Detect which cell encompasses the target text, then output its [X, Y] center coordinate. 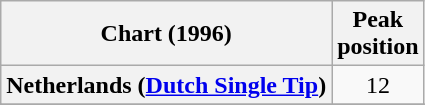
Peakposition [378, 34]
Chart (1996) [166, 34]
12 [378, 85]
Netherlands (Dutch Single Tip) [166, 85]
